Detect which cell encompasses the target text, then output its [x, y] center coordinate. 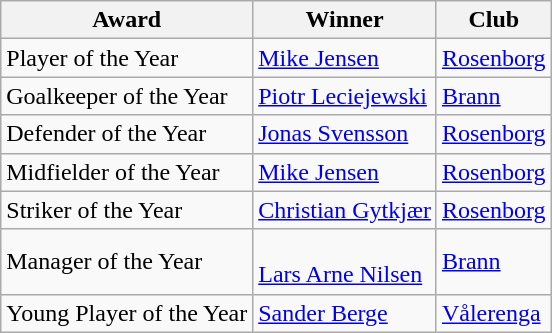
Defender of the Year [127, 134]
Award [127, 20]
Piotr Leciejewski [345, 96]
Christian Gytkjær [345, 210]
Midfielder of the Year [127, 172]
Goalkeeper of the Year [127, 96]
Striker of the Year [127, 210]
Young Player of the Year [127, 313]
Winner [345, 20]
Jonas Svensson [345, 134]
Lars Arne Nilsen [345, 262]
Player of the Year [127, 58]
Vålerenga [494, 313]
Manager of the Year [127, 262]
Club [494, 20]
Sander Berge [345, 313]
